Output the (X, Y) coordinate of the center of the cell containing the given text.  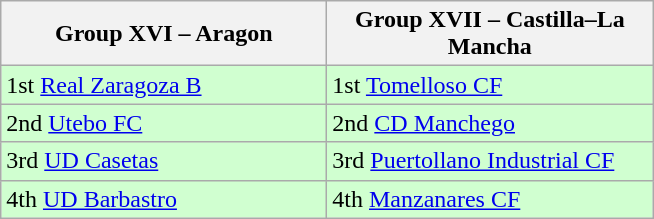
3rd Puertollano Industrial CF (490, 161)
Group XVII – Castilla–La Mancha (490, 34)
1st Tomelloso CF (490, 85)
4th UD Barbastro (164, 199)
2nd Utebo FC (164, 123)
4th Manzanares CF (490, 199)
1st Real Zaragoza B (164, 85)
2nd CD Manchego (490, 123)
3rd UD Casetas (164, 161)
Group XVI – Aragon (164, 34)
